Find where the given text appears and provide that cell's center as (x, y) coordinate. 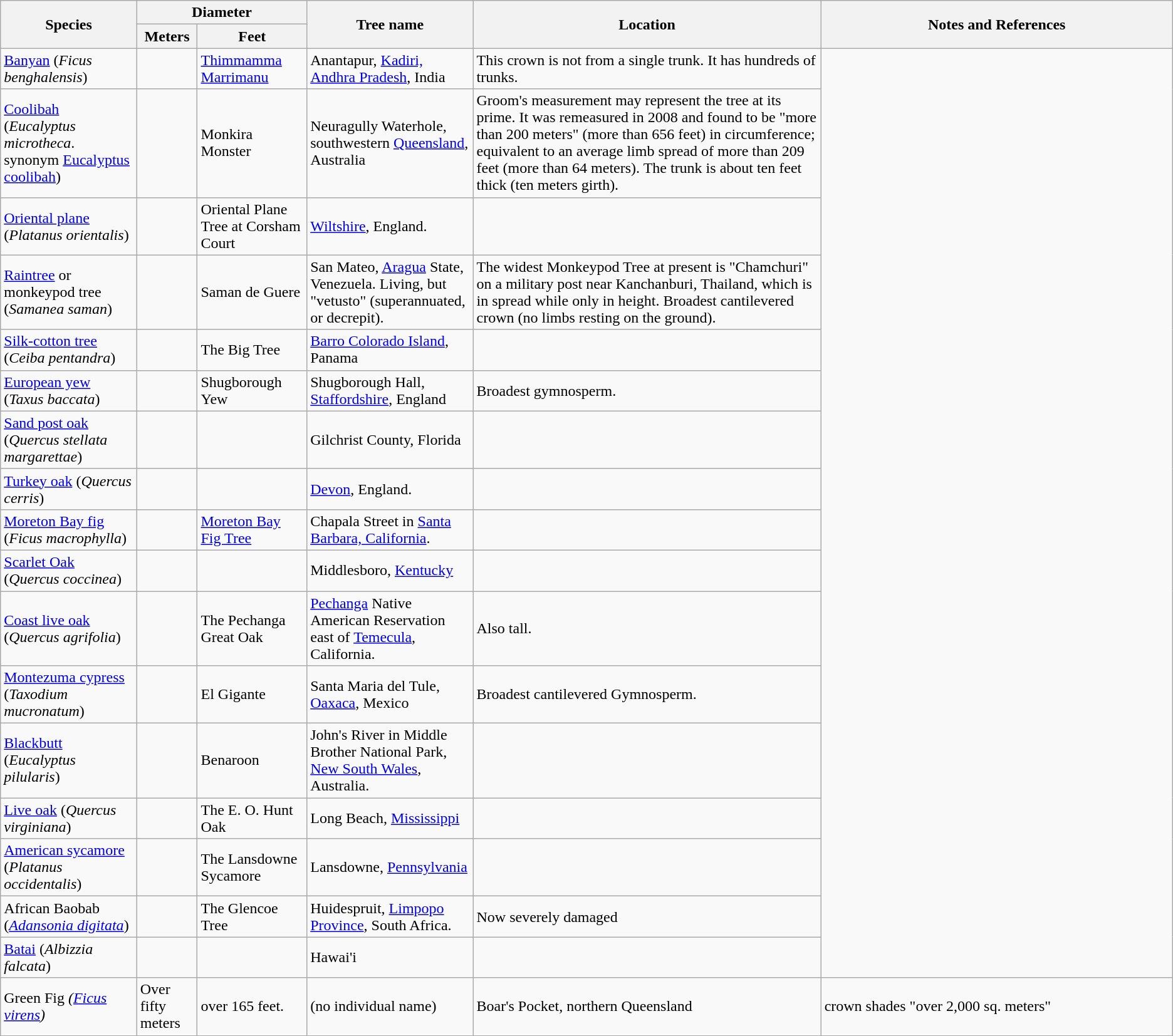
Now severely damaged (647, 917)
Chapala Street in Santa Barbara, California. (390, 530)
Moreton Bay fig (Ficus macrophylla) (69, 530)
Shugborough Hall, Staffordshire, England (390, 391)
Location (647, 24)
European yew (Taxus baccata) (69, 391)
Blackbutt (Eucalyptus pilularis) (69, 760)
Wiltshire, England. (390, 226)
Also tall. (647, 629)
Feet (252, 36)
American sycamore (Platanus occidentalis) (69, 868)
Huidespruit, Limpopo Province, South Africa. (390, 917)
Broadest gymnosperm. (647, 391)
Oriental plane (Platanus orientalis) (69, 226)
The Lansdowne Sycamore (252, 868)
Scarlet Oak (Quercus coccinea) (69, 570)
(no individual name) (390, 1007)
The Big Tree (252, 350)
Monkira Monster (252, 143)
Saman de Guere (252, 292)
Green Fig (Ficus virens) (69, 1007)
Devon, England. (390, 489)
The Glencoe Tree (252, 917)
African Baobab (Adansonia digitata) (69, 917)
El Gigante (252, 695)
This crown is not from a single trunk. It has hundreds of trunks. (647, 69)
Anantapur, Kadiri, Andhra Pradesh, India (390, 69)
Thimmamma Marrimanu (252, 69)
Oriental Plane Tree at Corsham Court (252, 226)
Diameter (222, 13)
Neuragully Waterhole, southwestern Queensland, Australia (390, 143)
Turkey oak (Quercus cerris) (69, 489)
Barro Colorado Island, Panama (390, 350)
Live oak (Quercus virginiana) (69, 818)
crown shades "over 2,000 sq. meters" (996, 1007)
The Pechanga Great Oak (252, 629)
John's River in Middle Brother National Park, New South Wales, Australia. (390, 760)
Coolibah (Eucalyptus microtheca. synonym Eucalyptus coolibah) (69, 143)
over 165 feet. (252, 1007)
Benaroon (252, 760)
Gilchrist County, Florida (390, 440)
Broadest cantilevered Gymnosperm. (647, 695)
Sand post oak (Quercus stellata margarettae) (69, 440)
Raintree or monkeypod tree (Samanea saman) (69, 292)
Long Beach, Mississippi (390, 818)
Batai (Albizzia falcata) (69, 957)
Moreton Bay Fig Tree (252, 530)
Meters (167, 36)
Montezuma cypress (Taxodium mucronatum) (69, 695)
Hawai'i (390, 957)
Middlesboro, Kentucky (390, 570)
Coast live oak (Quercus agrifolia) (69, 629)
Shugborough Yew (252, 391)
Tree name (390, 24)
San Mateo, Aragua State, Venezuela. Living, but "vetusto" (superannuated, or decrepit). (390, 292)
The E. O. Hunt Oak (252, 818)
Santa Maria del Tule, Oaxaca, Mexico (390, 695)
Pechanga Native American Reservation east of Temecula, California. (390, 629)
Over fifty meters (167, 1007)
Notes and References (996, 24)
Silk-cotton tree (Ceiba pentandra) (69, 350)
Boar's Pocket, northern Queensland (647, 1007)
Banyan (Ficus benghalensis) (69, 69)
Lansdowne, Pennsylvania (390, 868)
Species (69, 24)
